From the cell containing the given text, extract its center point as [x, y] coordinate. 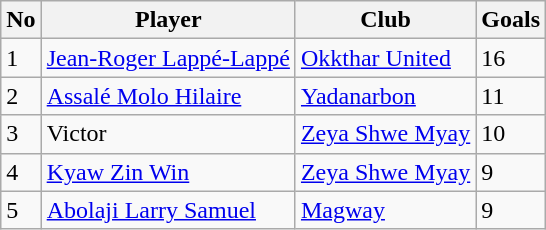
No [21, 20]
16 [511, 58]
Assalé Molo Hilaire [168, 96]
Jean-Roger Lappé-Lappé [168, 58]
Goals [511, 20]
Player [168, 20]
Okkthar United [385, 58]
Magway [385, 210]
Kyaw Zin Win [168, 172]
4 [21, 172]
Club [385, 20]
3 [21, 134]
Victor [168, 134]
11 [511, 96]
1 [21, 58]
2 [21, 96]
5 [21, 210]
10 [511, 134]
Yadanarbon [385, 96]
Abolaji Larry Samuel [168, 210]
